Return the [X, Y] coordinate for the center point of the cell that contains the specified text.  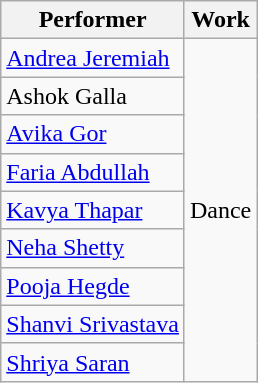
Pooja Hegde [93, 286]
Kavya Thapar [93, 210]
Dance [220, 210]
Performer [93, 20]
Work [220, 20]
Shriya Saran [93, 362]
Shanvi Srivastava [93, 324]
Ashok Galla [93, 96]
Neha Shetty [93, 248]
Faria Abdullah [93, 172]
Andrea Jeremiah [93, 58]
Avika Gor [93, 134]
